Return [X, Y] of the center of cell containing provided text 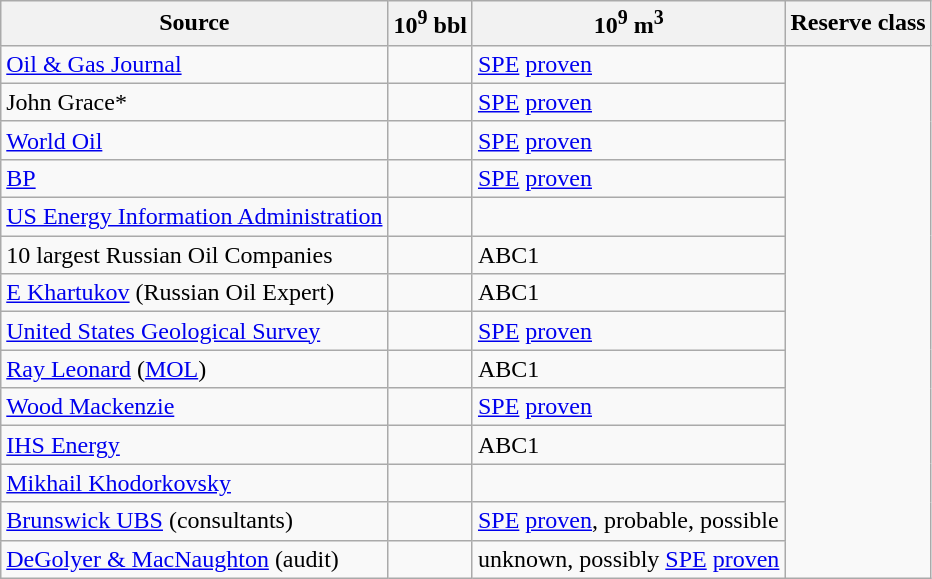
Reserve class [858, 24]
unknown, possibly SPE proven [628, 559]
United States Geological Survey [194, 331]
World Oil [194, 140]
109 m3 [628, 24]
DeGolyer & MacNaughton (audit) [194, 559]
John Grace* [194, 102]
Ray Leonard (MOL) [194, 369]
Mikhail Khodorkovsky [194, 483]
SPE proven, probable, possible [628, 521]
Brunswick UBS (consultants) [194, 521]
109 bbl [430, 24]
E Khartukov (Russian Oil Expert) [194, 293]
Source [194, 24]
Wood Mackenzie [194, 407]
BP [194, 178]
Oil & Gas Journal [194, 64]
10 largest Russian Oil Companies [194, 255]
IHS Energy [194, 445]
US Energy Information Administration [194, 217]
